For the text-containing cell, return its midpoint in (X, Y) coordinate format. 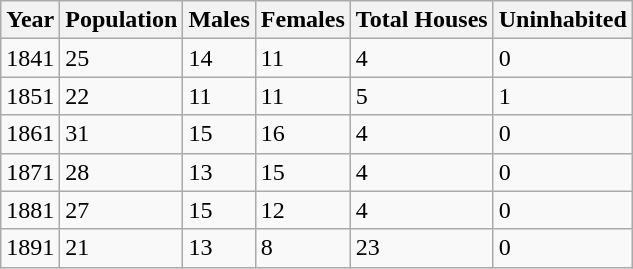
1871 (30, 172)
Total Houses (422, 20)
31 (122, 134)
14 (219, 58)
Males (219, 20)
23 (422, 248)
Year (30, 20)
1841 (30, 58)
1861 (30, 134)
22 (122, 96)
12 (302, 210)
27 (122, 210)
1 (562, 96)
16 (302, 134)
28 (122, 172)
21 (122, 248)
8 (302, 248)
25 (122, 58)
5 (422, 96)
1891 (30, 248)
1851 (30, 96)
Population (122, 20)
Uninhabited (562, 20)
1881 (30, 210)
Females (302, 20)
